Provide the [X, Y] coordinate of the cell's center where the given text is located.  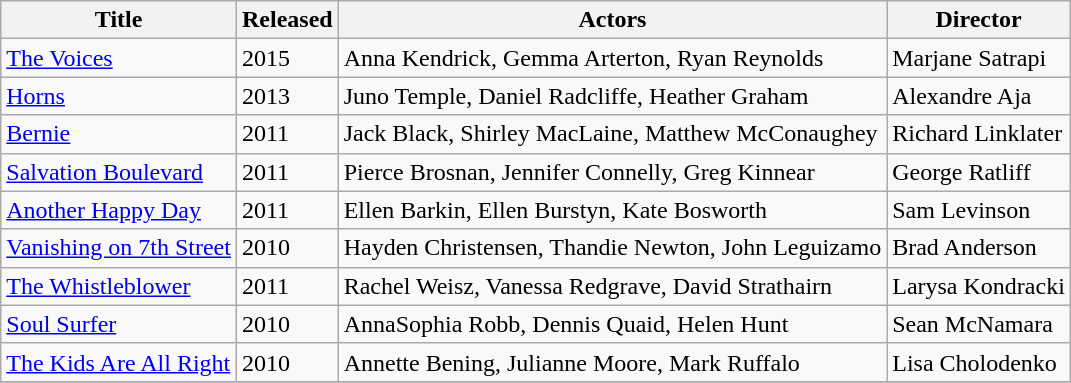
Anna Kendrick, Gemma Arterton, Ryan Reynolds [612, 58]
Jack Black, Shirley MacLaine, Matthew McConaughey [612, 134]
Richard Linklater [979, 134]
Sam Levinson [979, 210]
Brad Anderson [979, 248]
AnnaSophia Robb, Dennis Quaid, Helen Hunt [612, 324]
Another Happy Day [119, 210]
Juno Temple, Daniel Radcliffe, Heather Graham [612, 96]
Bernie [119, 134]
Sean McNamara [979, 324]
Vanishing on 7th Street [119, 248]
Salvation Boulevard [119, 172]
Horns [119, 96]
Larysa Kondracki [979, 286]
Actors [612, 20]
2013 [287, 96]
The Kids Are All Right [119, 362]
Pierce Brosnan, Jennifer Connelly, Greg Kinnear [612, 172]
Annette Bening, Julianne Moore, Mark Ruffalo [612, 362]
The Voices [119, 58]
Director [979, 20]
Title [119, 20]
Marjane Satrapi [979, 58]
Ellen Barkin, Ellen Burstyn, Kate Bosworth [612, 210]
Rachel Weisz, Vanessa Redgrave, David Strathairn [612, 286]
The Whistleblower [119, 286]
Alexandre Aja [979, 96]
George Ratliff [979, 172]
Hayden Christensen, Thandie Newton, John Leguizamo [612, 248]
Lisa Cholodenko [979, 362]
Soul Surfer [119, 324]
2015 [287, 58]
Released [287, 20]
